Locate the cell with the specified text and output its [x, y] center coordinate. 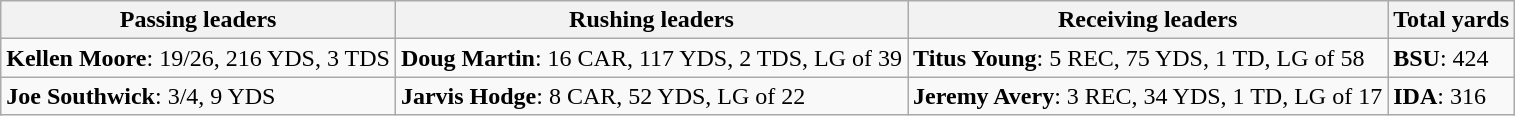
Total yards [1452, 20]
Rushing leaders [651, 20]
IDA: 316 [1452, 96]
Titus Young: 5 REC, 75 YDS, 1 TD, LG of 58 [1148, 58]
Joe Southwick: 3/4, 9 YDS [198, 96]
BSU: 424 [1452, 58]
Doug Martin: 16 CAR, 117 YDS, 2 TDS, LG of 39 [651, 58]
Jeremy Avery: 3 REC, 34 YDS, 1 TD, LG of 17 [1148, 96]
Receiving leaders [1148, 20]
Kellen Moore: 19/26, 216 YDS, 3 TDS [198, 58]
Passing leaders [198, 20]
Jarvis Hodge: 8 CAR, 52 YDS, LG of 22 [651, 96]
